From the cell containing the given text, extract its center point as [x, y] coordinate. 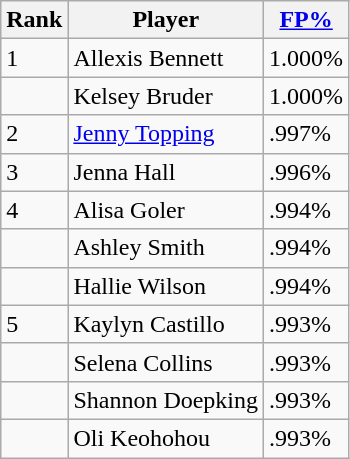
Hallie Wilson [166, 286]
1 [34, 58]
Alisa Goler [166, 210]
Kaylyn Castillo [166, 324]
Shannon Doepking [166, 400]
Kelsey Bruder [166, 96]
Jenna Hall [166, 172]
4 [34, 210]
Selena Collins [166, 362]
2 [34, 134]
Allexis Bennett [166, 58]
Ashley Smith [166, 248]
3 [34, 172]
Oli Keohohou [166, 438]
.997% [306, 134]
Player [166, 20]
FP% [306, 20]
.996% [306, 172]
Jenny Topping [166, 134]
5 [34, 324]
Rank [34, 20]
